Return (x, y) of the center of cell containing provided text 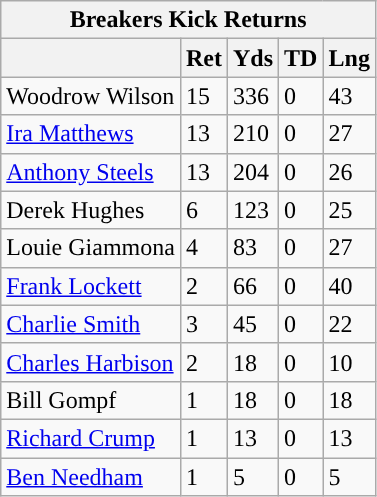
66 (252, 286)
25 (349, 210)
Breakers Kick Returns (188, 20)
10 (349, 362)
43 (349, 96)
4 (204, 248)
Frank Lockett (91, 286)
210 (252, 134)
204 (252, 172)
Ben Needham (91, 477)
Derek Hughes (91, 210)
45 (252, 324)
40 (349, 286)
22 (349, 324)
Charlie Smith (91, 324)
Bill Gompf (91, 400)
Woodrow Wilson (91, 96)
123 (252, 210)
Richard Crump (91, 438)
Lng (349, 58)
3 (204, 324)
15 (204, 96)
Ira Matthews (91, 134)
Anthony Steels (91, 172)
26 (349, 172)
Charles Harbison (91, 362)
336 (252, 96)
Louie Giammona (91, 248)
Yds (252, 58)
83 (252, 248)
6 (204, 210)
Ret (204, 58)
TD (301, 58)
